Detect which cell encompasses the target text, then output its [X, Y] center coordinate. 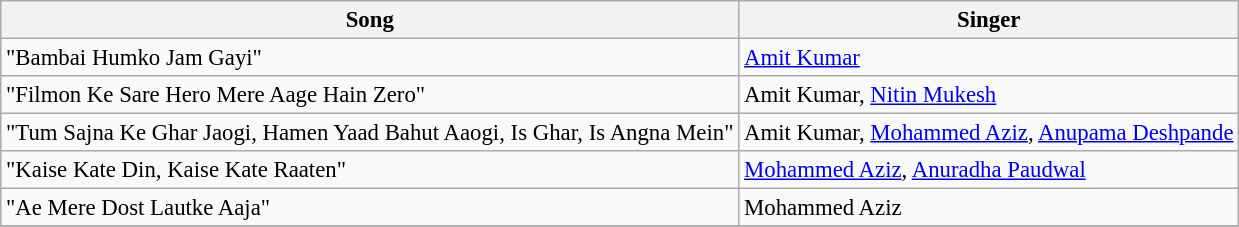
Amit Kumar [989, 58]
Singer [989, 20]
Song [370, 20]
"Ae Mere Dost Lautke Aaja" [370, 208]
Amit Kumar, Mohammed Aziz, Anupama Deshpande [989, 133]
Mohammed Aziz, Anuradha Paudwal [989, 170]
"Filmon Ke Sare Hero Mere Aage Hain Zero" [370, 95]
Amit Kumar, Nitin Mukesh [989, 95]
Mohammed Aziz [989, 208]
"Kaise Kate Din, Kaise Kate Raaten" [370, 170]
"Bambai Humko Jam Gayi" [370, 58]
"Tum Sajna Ke Ghar Jaogi, Hamen Yaad Bahut Aaogi, Is Ghar, Is Angna Mein" [370, 133]
